Return the [X, Y] coordinate for the center point of the cell that contains the specified text.  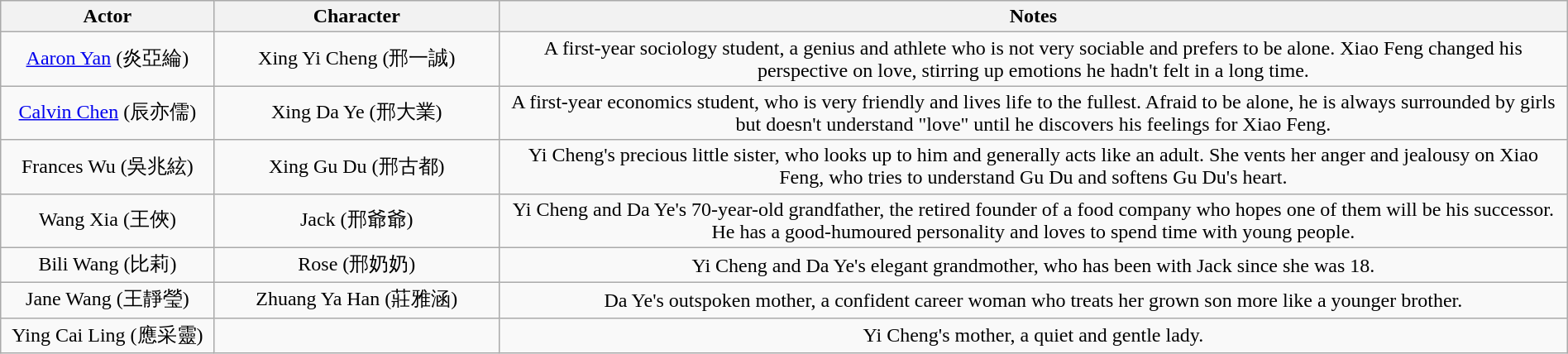
Zhuang Ya Han (莊雅涵) [356, 301]
Bili Wang (比莉) [108, 265]
Ying Cai Ling (應采靈) [108, 336]
Actor [108, 17]
Jack (邢爺爺) [356, 220]
Xing Gu Du (邢古都) [356, 167]
Rose (邢奶奶) [356, 265]
Xing Da Ye (邢大業) [356, 112]
Xing Yi Cheng (邢一誠) [356, 60]
Yi Cheng and Da Ye's elegant grandmother, who has been with Jack since she was 18. [1033, 265]
Wang Xia (王俠) [108, 220]
Calvin Chen (辰亦儒) [108, 112]
Da Ye's outspoken mother, a confident career woman who treats her grown son more like a younger brother. [1033, 301]
Frances Wu (吳兆絃) [108, 167]
Aaron Yan (炎亞綸) [108, 60]
Yi Cheng's mother, a quiet and gentle lady. [1033, 336]
Character [356, 17]
Notes [1033, 17]
Jane Wang (王靜瑩) [108, 301]
